Capture the cell that displays the provided text and extract its (x, y) central coordinate. 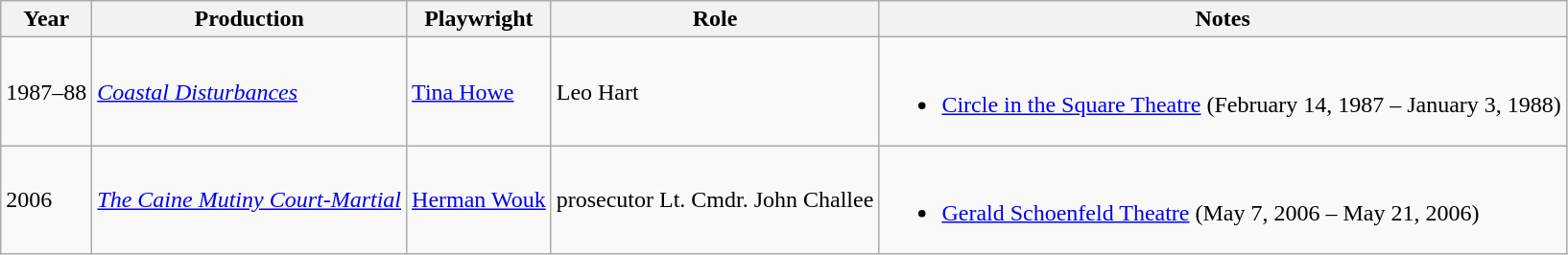
1987–88 (46, 92)
Circle in the Square Theatre (February 14, 1987 – January 3, 1988) (1223, 92)
Role (715, 19)
The Caine Mutiny Court-Martial (249, 199)
Tina Howe (480, 92)
2006 (46, 199)
Gerald Schoenfeld Theatre (May 7, 2006 – May 21, 2006) (1223, 199)
Coastal Disturbances (249, 92)
Herman Wouk (480, 199)
Playwright (480, 19)
prosecutor Lt. Cmdr. John Challee (715, 199)
Year (46, 19)
Production (249, 19)
Leo Hart (715, 92)
Notes (1223, 19)
